From the cell containing the given text, extract its center point as [x, y] coordinate. 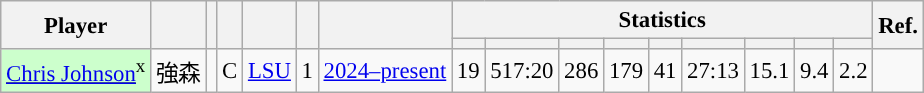
27:13 [714, 71]
Statistics [662, 20]
179 [626, 71]
強森 [179, 71]
Ref. [898, 25]
19 [468, 71]
2.2 [854, 71]
9.4 [814, 71]
15.1 [769, 71]
LSU [270, 71]
Player [76, 25]
286 [582, 71]
517:20 [522, 71]
Chris Johnsonx [76, 71]
C [230, 71]
41 [664, 71]
1 [307, 71]
2024–present [384, 71]
